Determine the (X, Y) coordinate at the center of the cell enclosing the given text.  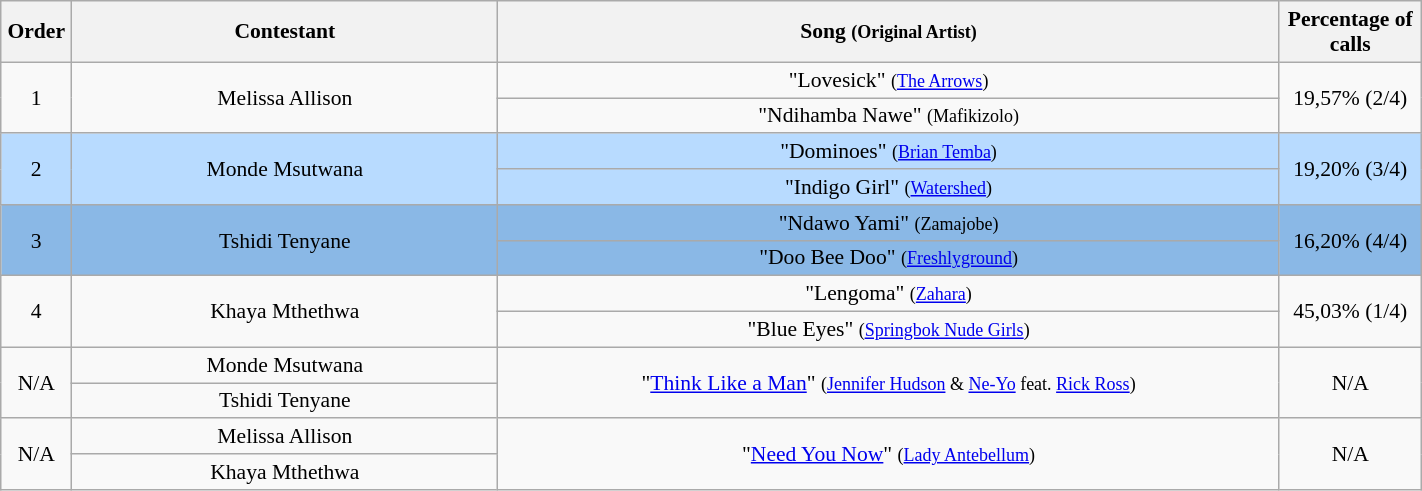
3 (36, 240)
"Ndihamba Nawe" (Mafikizolo) (888, 116)
1 (36, 98)
"Think Like a Man" (Jennifer Hudson & Ne-Yo feat. Rick Ross) (888, 382)
"Blue Eyes" (Springbok Nude Girls) (888, 330)
"Dominoes" (Brian Temba) (888, 152)
Song (Original Artist) (888, 32)
Order (36, 32)
"Indigo Girl" (Watershed) (888, 187)
Contestant (285, 32)
"Lovesick" (The Arrows) (888, 80)
"Need You Now" (Lady Antebellum) (888, 454)
19,57% (2/4) (1350, 98)
45,03% (1/4) (1350, 312)
"Ndawo Yami" (Zamajobe) (888, 223)
Percentage of calls (1350, 32)
"Doo Bee Doo" (Freshlyground) (888, 258)
19,20% (3/4) (1350, 170)
2 (36, 170)
"Lengoma" (Zahara) (888, 294)
4 (36, 312)
16,20% (4/4) (1350, 240)
